For the text-containing cell, return its midpoint in (x, y) coordinate format. 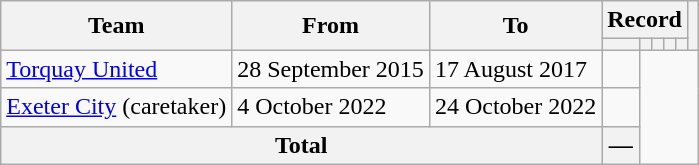
Exeter City (caretaker) (116, 107)
To (515, 26)
24 October 2022 (515, 107)
17 August 2017 (515, 69)
— (621, 145)
From (331, 26)
4 October 2022 (331, 107)
Total (302, 145)
Team (116, 26)
28 September 2015 (331, 69)
Torquay United (116, 69)
Record (645, 20)
